Extract the [x, y] coordinate from the center of the cell holding the provided text.  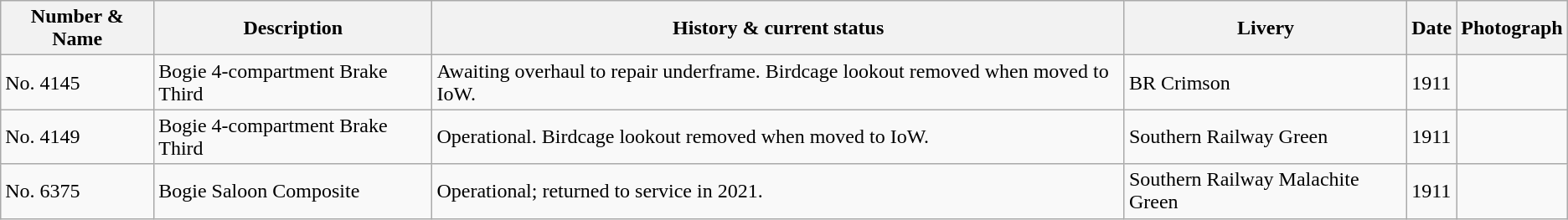
Southern Railway Malachite Green [1265, 191]
Livery [1265, 28]
No. 4145 [77, 82]
No. 6375 [77, 191]
Number & Name [77, 28]
Photograph [1512, 28]
Date [1432, 28]
Operational; returned to service in 2021. [778, 191]
Southern Railway Green [1265, 137]
BR Crimson [1265, 82]
Description [293, 28]
Bogie Saloon Composite [293, 191]
History & current status [778, 28]
Operational. Birdcage lookout removed when moved to IoW. [778, 137]
No. 4149 [77, 137]
Awaiting overhaul to repair underframe. Birdcage lookout removed when moved to IoW. [778, 82]
